From the cell containing the given text, extract its center point as [x, y] coordinate. 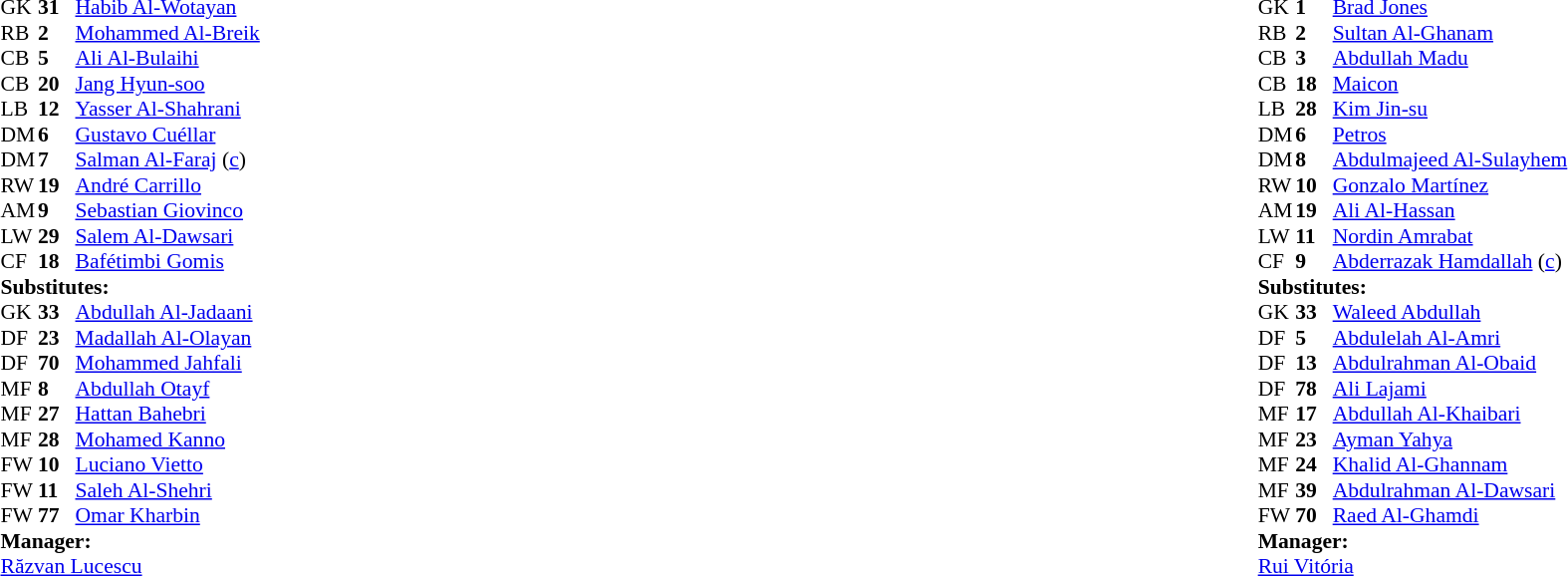
Sebastian Giovinco [167, 210]
12 [57, 109]
Yasser Al-Shahrani [167, 109]
Petros [1450, 135]
Abderrazak Hamdallah (c) [1450, 262]
77 [57, 515]
Saleh Al-Shehri [167, 490]
Abdulrahman Al-Dawsari [1450, 490]
27 [57, 414]
7 [57, 160]
Gonzalo Martínez [1450, 185]
Bafétimbi Gomis [167, 262]
Abdulmajeed Al-Sulayhem [1450, 160]
Abdullah Al-Jadaani [167, 312]
Madallah Al-Olayan [167, 338]
Ali Lajami [1450, 389]
Jang Hyun-soo [167, 84]
Salman Al-Faraj (c) [167, 160]
Ali Al-Bulaihi [167, 59]
Nordin Amrabat [1450, 236]
Mohamed Kanno [167, 439]
Abdulelah Al-Amri [1450, 338]
Salem Al-Dawsari [167, 236]
Abdullah Madu [1450, 59]
Mohammed Al-Breik [167, 33]
Abdullah Otayf [167, 389]
Khalid Al-Ghannam [1450, 465]
Hattan Bahebri [167, 414]
André Carrillo [167, 185]
78 [1314, 389]
Abdullah Al-Khaibari [1450, 414]
Raed Al-Ghamdi [1450, 515]
Omar Kharbin [167, 515]
Waleed Abdullah [1450, 312]
Ali Al-Hassan [1450, 210]
Luciano Vietto [167, 465]
Sultan Al-Ghanam [1450, 33]
13 [1314, 364]
17 [1314, 414]
Maicon [1450, 84]
Abdulrahman Al-Obaid [1450, 364]
29 [57, 236]
Ayman Yahya [1450, 439]
Mohammed Jahfali [167, 364]
39 [1314, 490]
Kim Jin-su [1450, 109]
20 [57, 84]
24 [1314, 465]
3 [1314, 59]
Gustavo Cuéllar [167, 135]
